From the cell containing the given text, extract its center point as (x, y) coordinate. 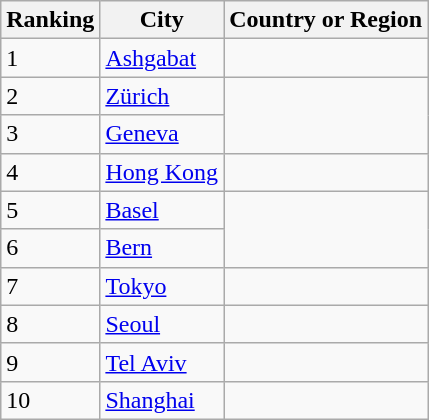
4 (50, 172)
9 (50, 362)
Ranking (50, 20)
Tel Aviv (162, 362)
5 (50, 210)
Ashgabat (162, 58)
Bern (162, 248)
1 (50, 58)
Zürich (162, 96)
10 (50, 400)
Basel (162, 210)
3 (50, 134)
Tokyo (162, 286)
Shanghai (162, 400)
Country or Region (326, 20)
2 (50, 96)
6 (50, 248)
8 (50, 324)
Seoul (162, 324)
Geneva (162, 134)
7 (50, 286)
City (162, 20)
Hong Kong (162, 172)
